Scan for the cell matching the given text and deliver its [X, Y] coordinate at center. 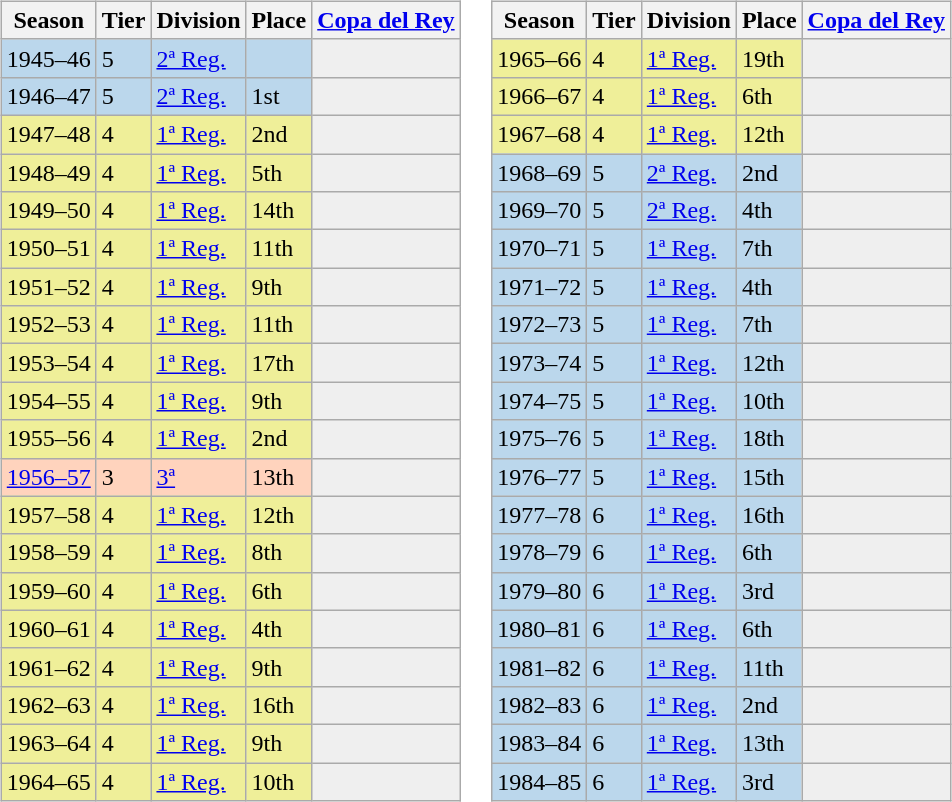
1960–61 [48, 629]
1958–59 [48, 553]
1946–47 [48, 96]
3ª [198, 477]
1950–51 [48, 249]
1961–62 [48, 667]
1957–58 [48, 515]
1966–67 [540, 96]
1968–69 [540, 173]
14th [279, 211]
3 [124, 477]
1959–60 [48, 591]
1st [279, 96]
1956–57 [48, 477]
18th [769, 439]
1954–55 [48, 401]
17th [279, 363]
1952–53 [48, 325]
1953–54 [48, 363]
1948–49 [48, 173]
1962–63 [48, 705]
1971–72 [540, 287]
1947–48 [48, 134]
15th [769, 477]
1977–78 [540, 515]
1972–73 [540, 325]
5th [279, 173]
1969–70 [540, 211]
1980–81 [540, 629]
1979–80 [540, 591]
1975–76 [540, 439]
1973–74 [540, 363]
1963–64 [48, 743]
1984–85 [540, 781]
8th [279, 553]
1949–50 [48, 211]
1964–65 [48, 781]
1967–68 [540, 134]
1974–75 [540, 401]
1982–83 [540, 705]
1981–82 [540, 667]
1970–71 [540, 249]
1983–84 [540, 743]
1976–77 [540, 477]
1955–56 [48, 439]
19th [769, 58]
1965–66 [540, 58]
1951–52 [48, 287]
1978–79 [540, 553]
1945–46 [48, 58]
